Scan for the cell matching the given text and deliver its (x, y) coordinate at center. 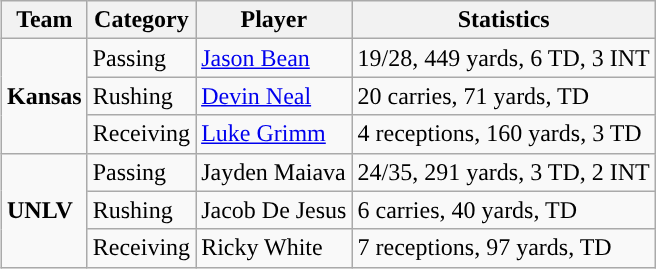
Luke Grimm (274, 134)
4 receptions, 160 yards, 3 TD (504, 134)
Ricky White (274, 248)
7 receptions, 97 yards, TD (504, 248)
Team (44, 20)
Kansas (44, 96)
Category (141, 20)
24/35, 291 yards, 3 TD, 2 INT (504, 172)
19/28, 449 yards, 6 TD, 3 INT (504, 58)
Devin Neal (274, 96)
Jacob De Jesus (274, 210)
UNLV (44, 210)
Jason Bean (274, 58)
Player (274, 20)
Jayden Maiava (274, 172)
20 carries, 71 yards, TD (504, 96)
Statistics (504, 20)
6 carries, 40 yards, TD (504, 210)
